Provide the (X, Y) coordinate of the cell's center where the given text is located.  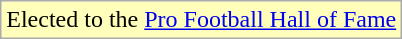
Elected to the Pro Football Hall of Fame (202, 20)
